Capture the cell that displays the provided text and extract its (X, Y) central coordinate. 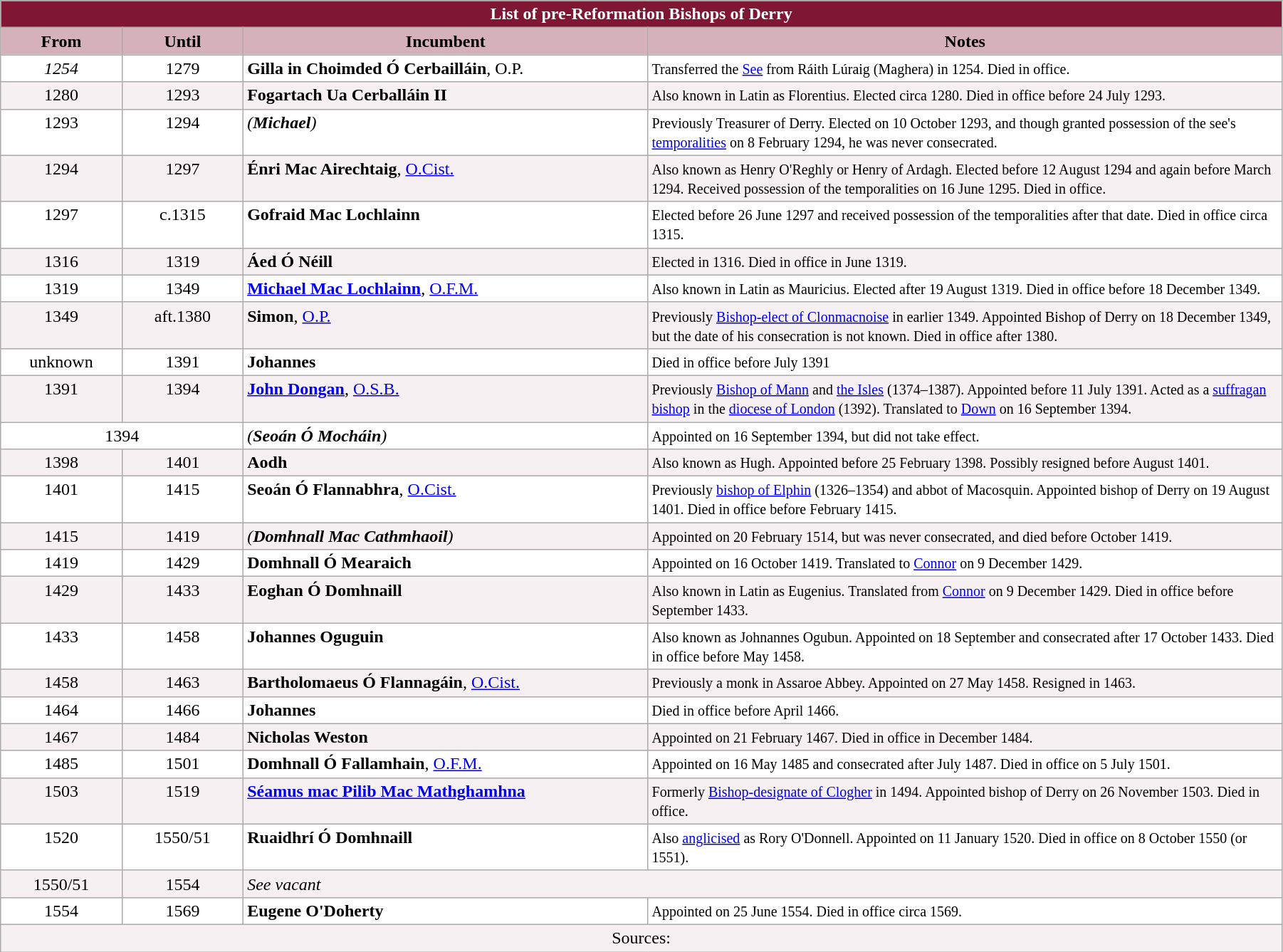
Appointed on 21 February 1467. Died in office in December 1484. (965, 737)
Sources: (641, 938)
unknown (61, 362)
Séamus mac Pilib Mac Mathghamhna (446, 800)
Ruaidhrí Ó Domhnaill (446, 847)
List of pre-Reformation Bishops of Derry (641, 14)
1467 (61, 737)
Also known in Latin as Eugenius. Translated from Connor on 9 December 1429. Died in office before September 1433. (965, 600)
1569 (182, 911)
c.1315 (182, 225)
Died in office before July 1391 (965, 362)
1519 (182, 800)
(Seoán Ó Mocháin) (446, 435)
Previously a monk in Assaroe Abbey. Appointed on 27 May 1458. Resigned in 1463. (965, 683)
Domhnall Ó Mearaich (446, 563)
Énri Mac Airechtaig, O.Cist. (446, 178)
Michael Mac Lochlainn, O.F.M. (446, 288)
Transferred the See from Ráith Lúraig (Maghera) in 1254. Died in office. (965, 68)
Appointed on 16 September 1394, but did not take effect. (965, 435)
Until (182, 41)
Also known in Latin as Mauricius. Elected after 19 August 1319. Died in office before 18 December 1349. (965, 288)
Appointed on 25 June 1554. Died in office circa 1569. (965, 911)
Previously bishop of Elphin (1326–1354) and abbot of Macosquin. Appointed bishop of Derry on 19 August 1401. Died in office before February 1415. (965, 500)
1280 (61, 95)
Simon, O.P. (446, 325)
John Dongan, O.S.B. (446, 399)
Seoán Ó Flannabhra, O.Cist. (446, 500)
Nicholas Weston (446, 737)
Appointed on 16 May 1485 and consecrated after July 1487. Died in office on 5 July 1501. (965, 764)
1254 (61, 68)
Also anglicised as Rory O'Donnell. Appointed on 11 January 1520. Died in office on 8 October 1550 (or 1551). (965, 847)
1484 (182, 737)
Also known in Latin as Florentius. Elected circa 1280. Died in office before 24 July 1293. (965, 95)
Elected in 1316. Died in office in June 1319. (965, 261)
1316 (61, 261)
1398 (61, 463)
(Domhnall Mac Cathmhaoil) (446, 536)
Incumbent (446, 41)
1279 (182, 68)
Appointed on 16 October 1419. Translated to Connor on 9 December 1429. (965, 563)
1485 (61, 764)
1501 (182, 764)
Formerly Bishop-designate of Clogher in 1494. Appointed bishop of Derry on 26 November 1503. Died in office. (965, 800)
Áed Ó Néill (446, 261)
(Michael) (446, 132)
Johannes Oguguin (446, 647)
Died in office before April 1466. (965, 710)
Appointed on 20 February 1514, but was never consecrated, and died before October 1419. (965, 536)
Bartholomaeus Ó Flannagáin, O.Cist. (446, 683)
From (61, 41)
Notes (965, 41)
1464 (61, 710)
1466 (182, 710)
Also known as Johnannes Ogubun. Appointed on 18 September and consecrated after 17 October 1433. Died in office before May 1458. (965, 647)
1463 (182, 683)
Gilla in Choimded Ó Cerbailláin, O.P. (446, 68)
Also known as Hugh. Appointed before 25 February 1398. Possibly resigned before August 1401. (965, 463)
1503 (61, 800)
Domhnall Ó Fallamhain, O.F.M. (446, 764)
Fogartach Ua Cerballáin II (446, 95)
See vacant (763, 884)
aft.1380 (182, 325)
Elected before 26 June 1297 and received possession of the temporalities after that date. Died in office circa 1315. (965, 225)
Aodh (446, 463)
Eugene O'Doherty (446, 911)
1520 (61, 847)
Eoghan Ó Domhnaill (446, 600)
Gofraid Mac Lochlainn (446, 225)
